Identify which cell holds the provided text, then report its (x, y) central coordinate. 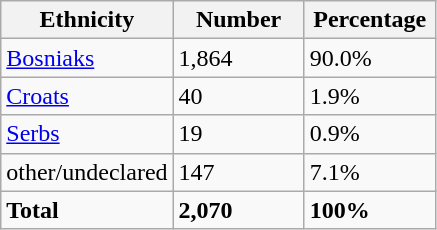
Number (238, 20)
40 (238, 96)
1.9% (370, 96)
7.1% (370, 172)
19 (238, 134)
other/undeclared (87, 172)
0.9% (370, 134)
Percentage (370, 20)
1,864 (238, 58)
90.0% (370, 58)
147 (238, 172)
100% (370, 210)
Total (87, 210)
2,070 (238, 210)
Ethnicity (87, 20)
Croats (87, 96)
Serbs (87, 134)
Bosniaks (87, 58)
